Provide the [x, y] coordinate of the cell's center where the given text is located.  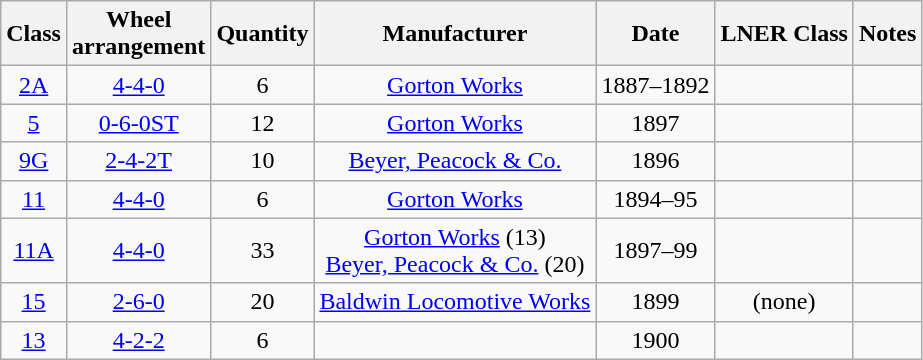
2-6-0 [138, 302]
13 [34, 340]
1887–1892 [656, 85]
Notes [887, 34]
LNER Class [784, 34]
Baldwin Locomotive Works [455, 302]
33 [262, 250]
20 [262, 302]
Gorton Works (13)Beyer, Peacock & Co. (20) [455, 250]
2-4-2T [138, 161]
0-6-0ST [138, 123]
10 [262, 161]
9G [34, 161]
Quantity [262, 34]
Beyer, Peacock & Co. [455, 161]
11 [34, 199]
(none) [784, 302]
1897–99 [656, 250]
Manufacturer [455, 34]
11A [34, 250]
12 [262, 123]
Date [656, 34]
4-2-2 [138, 340]
1894–95 [656, 199]
1900 [656, 340]
1896 [656, 161]
5 [34, 123]
Wheelarrangement [138, 34]
1897 [656, 123]
15 [34, 302]
1899 [656, 302]
Class [34, 34]
2A [34, 85]
